Return the (x, y) coordinate for the center point of the cell that contains the specified text.  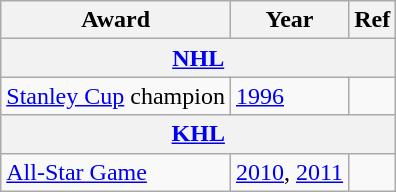
Stanley Cup champion (116, 96)
Ref (372, 20)
Year (289, 20)
NHL (198, 58)
KHL (198, 134)
All-Star Game (116, 172)
Award (116, 20)
2010, 2011 (289, 172)
1996 (289, 96)
